For the text-containing cell, return its midpoint in [X, Y] coordinate format. 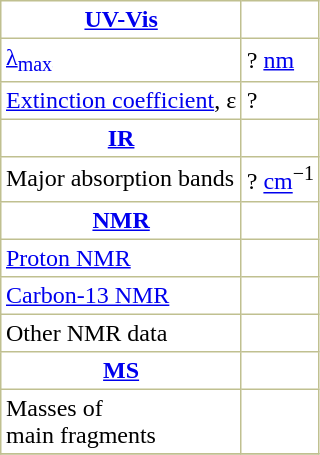
Other NMR data [122, 333]
? [280, 101]
? cm−1 [280, 179]
Extinction coefficient, ε [122, 101]
Carbon-13 NMR [122, 295]
? nm [280, 60]
NMR [122, 220]
λmax [122, 60]
UV-Vis [122, 20]
MS [122, 370]
Major absorption bands [122, 179]
Masses of main fragments [122, 421]
Proton NMR [122, 258]
IR [122, 139]
